Extract the (x, y) coordinate from the center of the cell holding the provided text.  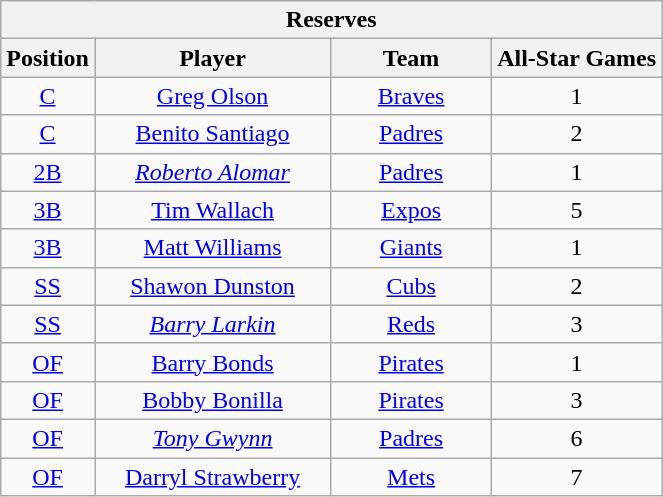
Player (212, 58)
Expos (412, 210)
Cubs (412, 286)
Matt Williams (212, 248)
All-Star Games (577, 58)
Darryl Strawberry (212, 477)
2B (48, 172)
Greg Olson (212, 96)
6 (577, 438)
Bobby Bonilla (212, 400)
5 (577, 210)
Tim Wallach (212, 210)
Giants (412, 248)
Benito Santiago (212, 134)
7 (577, 477)
Barry Bonds (212, 362)
Tony Gwynn (212, 438)
Barry Larkin (212, 324)
Mets (412, 477)
Reds (412, 324)
Braves (412, 96)
Position (48, 58)
Team (412, 58)
Reserves (332, 20)
Shawon Dunston (212, 286)
Roberto Alomar (212, 172)
